For the text-containing cell, return its midpoint in [X, Y] coordinate format. 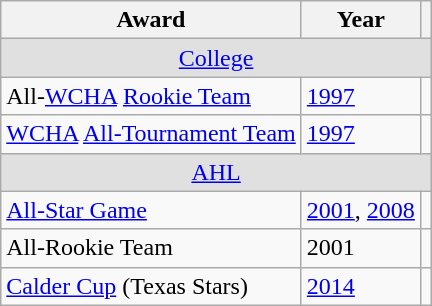
2014 [360, 286]
WCHA All-Tournament Team [152, 134]
All-WCHA Rookie Team [152, 96]
Award [152, 20]
2001, 2008 [360, 210]
2001 [360, 248]
Year [360, 20]
All-Star Game [152, 210]
All-Rookie Team [152, 248]
Calder Cup (Texas Stars) [152, 286]
AHL [216, 172]
College [216, 58]
